Provide the [x, y] coordinate of the cell's center where the given text is located.  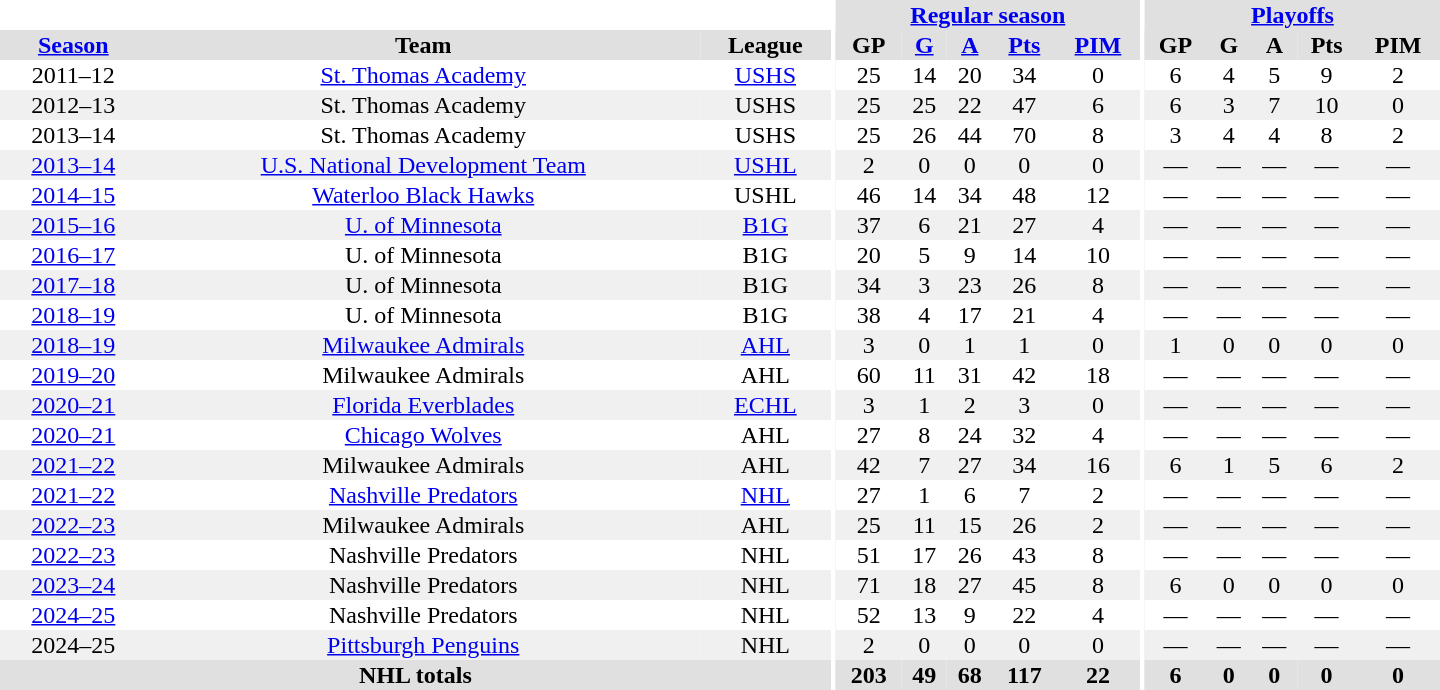
48 [1025, 195]
15 [970, 525]
Season [74, 45]
Florida Everblades [424, 405]
2014–15 [74, 195]
12 [1098, 195]
ECHL [766, 405]
2019–20 [74, 375]
Waterloo Black Hawks [424, 195]
16 [1098, 465]
24 [970, 435]
2012–13 [74, 105]
45 [1025, 585]
60 [869, 375]
52 [869, 615]
47 [1025, 105]
49 [925, 675]
70 [1025, 135]
203 [869, 675]
38 [869, 315]
League [766, 45]
Chicago Wolves [424, 435]
43 [1025, 555]
Team [424, 45]
68 [970, 675]
NHL totals [416, 675]
71 [869, 585]
37 [869, 225]
Playoffs [1292, 15]
2015–16 [74, 225]
31 [970, 375]
13 [925, 615]
2023–24 [74, 585]
2011–12 [74, 75]
51 [869, 555]
2016–17 [74, 255]
46 [869, 195]
U.S. National Development Team [424, 165]
44 [970, 135]
Regular season [988, 15]
2017–18 [74, 285]
32 [1025, 435]
Pittsburgh Penguins [424, 645]
23 [970, 285]
117 [1025, 675]
